Return the (x, y) coordinate for the center point of the cell that contains the specified text.  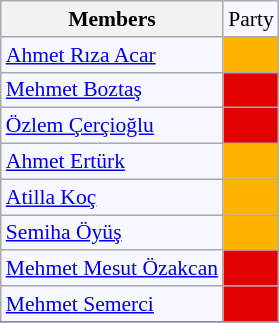
Mehmet Boztaş (112, 90)
Semiha Öyüş (112, 233)
Mehmet Mesut Özakcan (112, 269)
Members (112, 19)
Party (251, 19)
Ahmet Ertürk (112, 162)
Ahmet Rıza Acar (112, 55)
Atilla Koç (112, 197)
Özlem Çerçioğlu (112, 126)
Mehmet Semerci (112, 304)
